Detect which cell encompasses the target text, then output its (x, y) center coordinate. 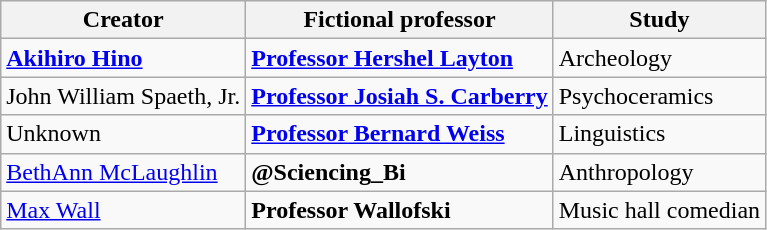
Psychoceramics (659, 96)
Creator (124, 20)
Anthropology (659, 172)
Professor Wallofski (400, 210)
Professor Josiah S. Carberry (400, 96)
Professor Bernard Weiss (400, 134)
Archeology (659, 58)
Linguistics (659, 134)
Fictional professor (400, 20)
Professor Hershel Layton (400, 58)
Study (659, 20)
John William Spaeth, Jr. (124, 96)
BethAnn McLaughlin (124, 172)
Max Wall (124, 210)
@Sciencing_Bi (400, 172)
Music hall comedian (659, 210)
Akihiro Hino (124, 58)
Unknown (124, 134)
